Pinpoint the cell where the given text exists, returning its [x, y] midpoint coordinate. 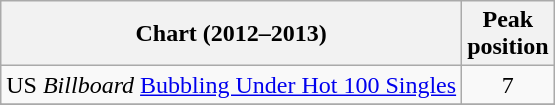
US Billboard Bubbling Under Hot 100 Singles [232, 85]
Chart (2012–2013) [232, 34]
7 [508, 85]
Peakposition [508, 34]
